Output the (X, Y) coordinate of the center of the cell containing the given text.  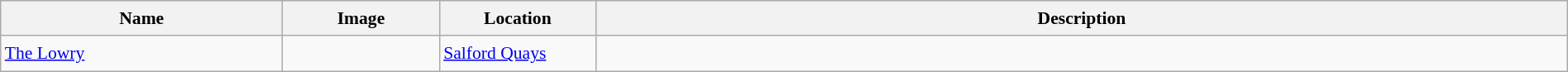
Image (361, 18)
Salford Quays (518, 55)
Description (1082, 18)
The Lowry (142, 55)
Location (518, 18)
Name (142, 18)
